Detect which cell encompasses the target text, then output its (X, Y) center coordinate. 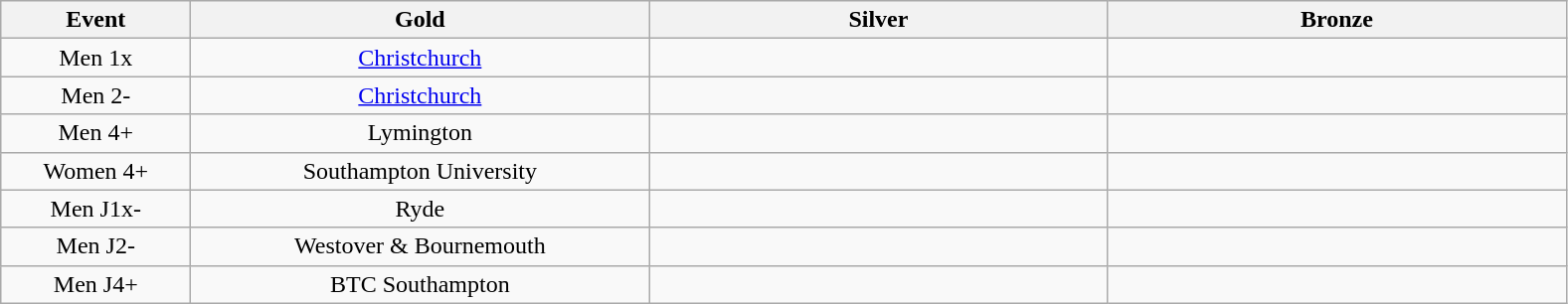
Lymington (420, 133)
Ryde (420, 209)
Men 2- (95, 95)
Southampton University (420, 171)
BTC Southampton (420, 284)
Event (95, 20)
Men J2- (95, 246)
Bronze (1336, 20)
Men J1x- (95, 209)
Silver (879, 20)
Women 4+ (95, 171)
Men 4+ (95, 133)
Men J4+ (95, 284)
Westover & Bournemouth (420, 246)
Gold (420, 20)
Men 1x (95, 58)
